Scan for the cell matching the given text and deliver its (X, Y) coordinate at center. 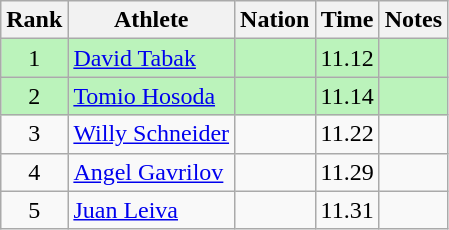
11.12 (347, 58)
Willy Schneider (152, 134)
Angel Gavrilov (152, 172)
2 (34, 96)
Time (347, 20)
Juan Leiva (152, 210)
1 (34, 58)
11.31 (347, 210)
Rank (34, 20)
3 (34, 134)
5 (34, 210)
4 (34, 172)
Notes (413, 20)
11.22 (347, 134)
Tomio Hosoda (152, 96)
11.14 (347, 96)
Athlete (152, 20)
Nation (275, 20)
11.29 (347, 172)
David Tabak (152, 58)
